Identify which cell holds the provided text, then report its [x, y] central coordinate. 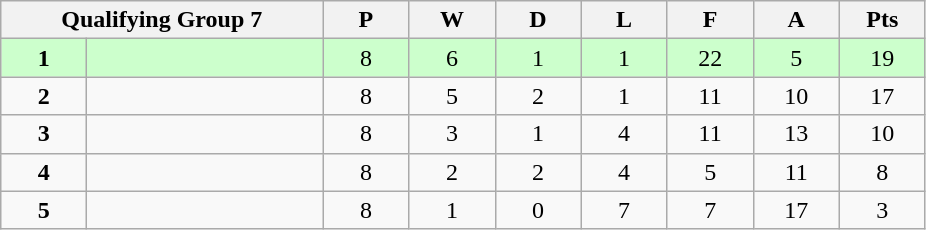
22 [710, 58]
Qualifying Group 7 [162, 20]
19 [882, 58]
Pts [882, 20]
L [624, 20]
D [538, 20]
0 [538, 210]
A [796, 20]
P [366, 20]
W [452, 20]
13 [796, 134]
6 [452, 58]
F [710, 20]
